Detect which cell encompasses the target text, then output its (X, Y) center coordinate. 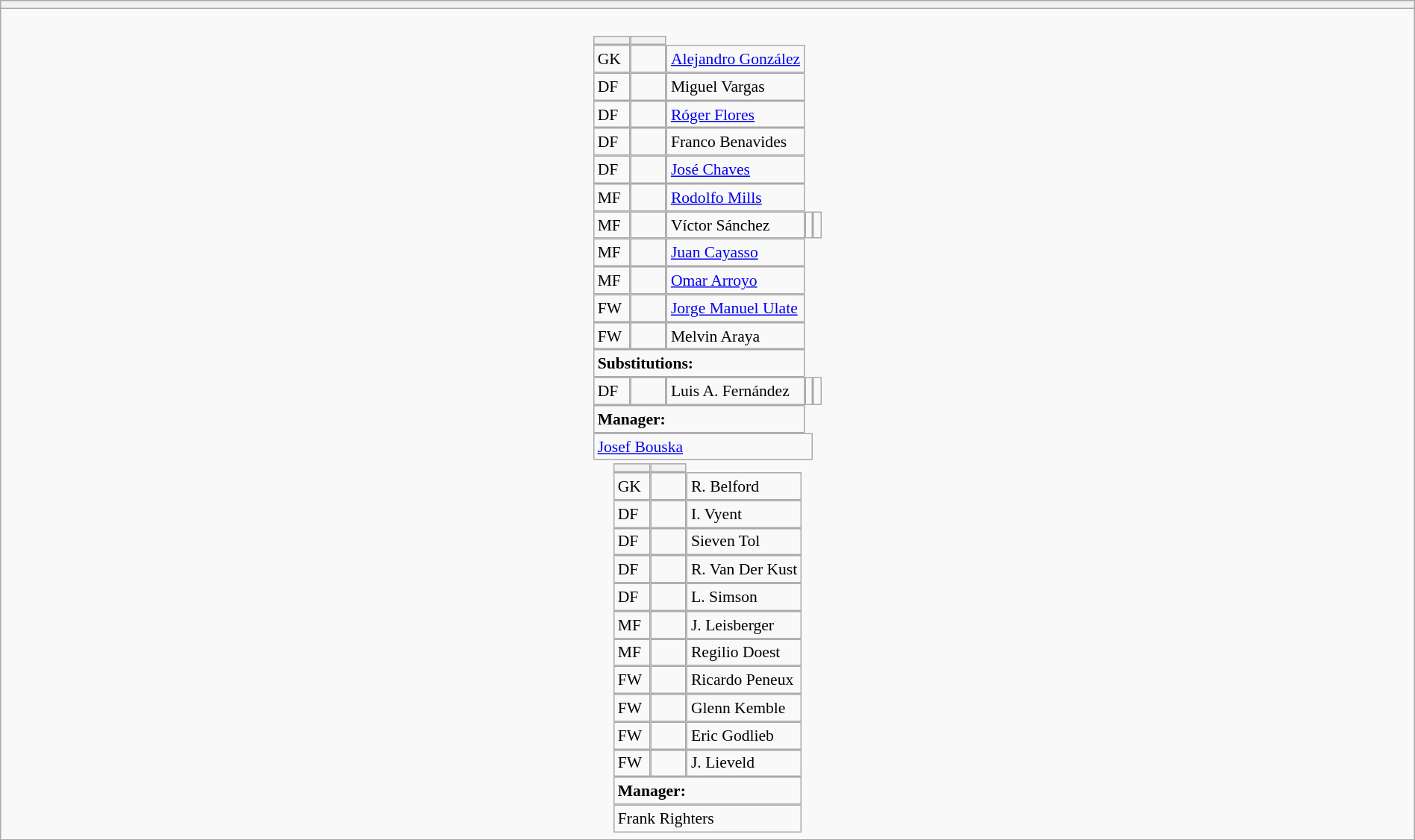
Alejandro González (736, 58)
Víctor Sánchez (736, 225)
Miguel Vargas (736, 87)
José Chaves (736, 170)
J. Lieveld (744, 762)
Ricardo Peneux (744, 680)
Franco Benavides (736, 142)
Substitutions: (699, 364)
Frank Righters (707, 819)
Rodolfo Mills (736, 197)
Melvin Araya (736, 336)
Glenn Kemble (744, 707)
Eric Godlieb (744, 736)
Róger Flores (736, 115)
Regilio Doest (744, 652)
L. Simson (744, 597)
R. Van Der Kust (744, 568)
J. Leisberger (744, 625)
Omar Arroyo (736, 280)
Juan Cayasso (736, 252)
Josef Bouska (703, 446)
Luis A. Fernández (736, 391)
I. Vyent (744, 513)
Sieven Tol (744, 542)
Jorge Manuel Ulate (736, 307)
R. Belford (744, 486)
